Capture the cell that displays the provided text and extract its (X, Y) central coordinate. 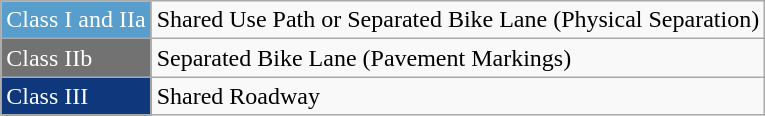
Shared Use Path or Separated Bike Lane (Physical Separation) (458, 20)
Class III (76, 96)
Shared Roadway (458, 96)
Class I and IIa (76, 20)
Class IIb (76, 58)
Separated Bike Lane (Pavement Markings) (458, 58)
